Pinpoint the cell where the given text exists, returning its (x, y) midpoint coordinate. 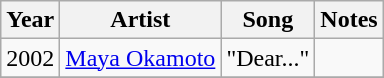
Song (268, 20)
Maya Okamoto (140, 58)
Artist (140, 20)
2002 (30, 58)
Notes (349, 20)
"Dear..." (268, 58)
Year (30, 20)
